Provide the (X, Y) coordinate of the cell's center where the given text is located.  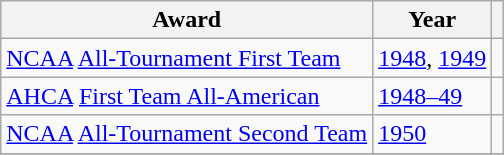
Award (187, 20)
NCAA All-Tournament First Team (187, 58)
1948–49 (432, 96)
1948, 1949 (432, 58)
1950 (432, 134)
AHCA First Team All-American (187, 96)
NCAA All-Tournament Second Team (187, 134)
Year (432, 20)
